Determine the (x, y) coordinate at the center of the cell enclosing the given text.  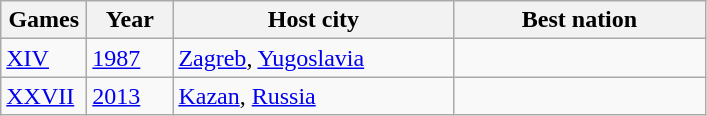
Zagreb, Yugoslavia (314, 58)
Best nation (580, 20)
XXVII (44, 96)
Kazan, Russia (314, 96)
Games (44, 20)
2013 (130, 96)
1987 (130, 58)
Host city (314, 20)
XIV (44, 58)
Year (130, 20)
